Return (X, Y) of the center of cell containing provided text 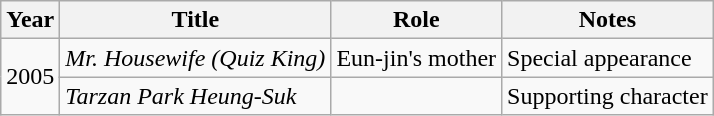
Role (416, 20)
Eun-jin's mother (416, 58)
Mr. Housewife (Quiz King) (196, 58)
Supporting character (608, 96)
Notes (608, 20)
Year (30, 20)
Title (196, 20)
Tarzan Park Heung-Suk (196, 96)
Special appearance (608, 58)
2005 (30, 77)
